Search for the cell housing the specified text and yield its [X, Y] center coordinate. 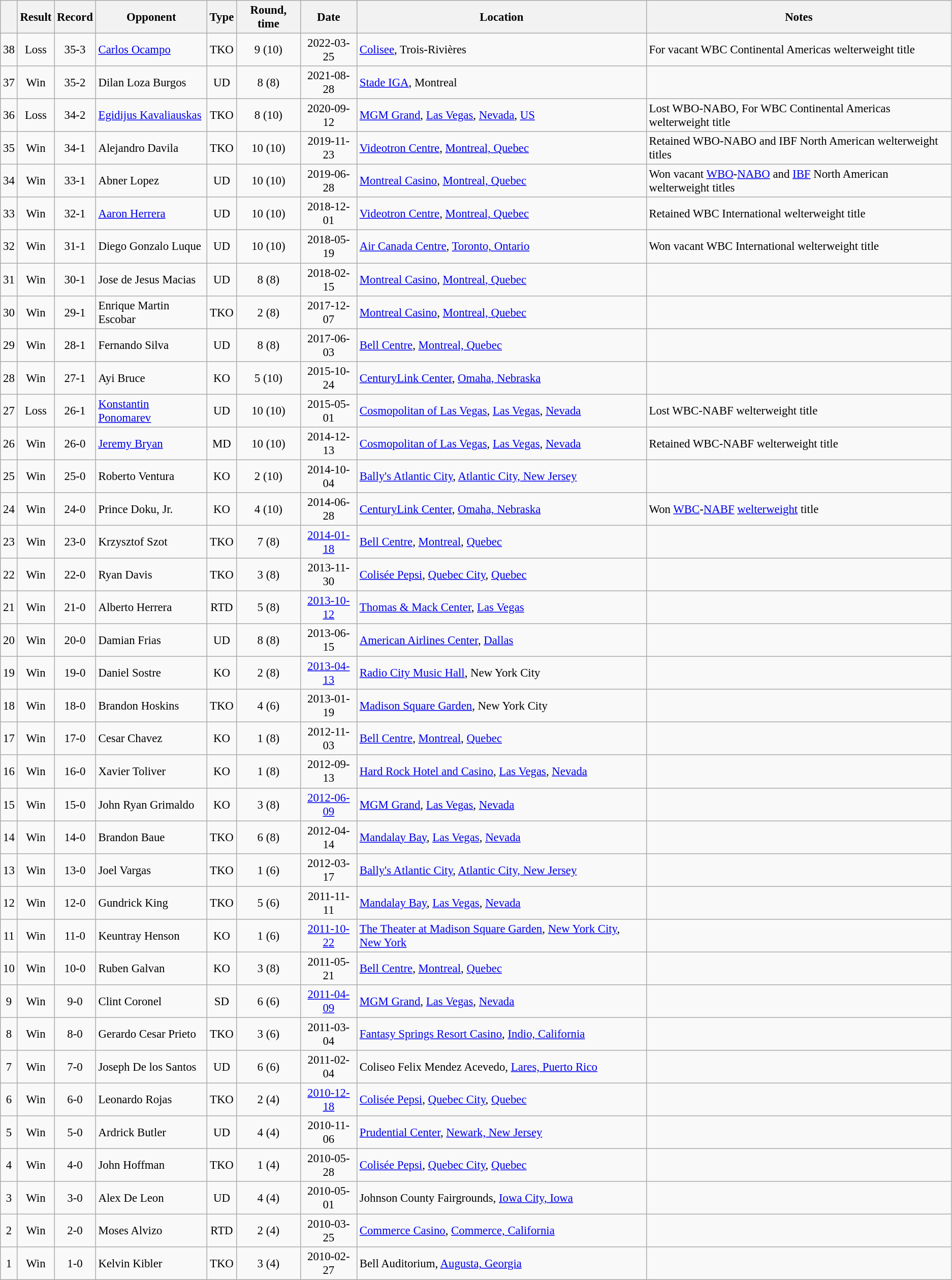
Ruben Galvan [151, 968]
26 [9, 444]
31-1 [75, 247]
Ryan Davis [151, 575]
2012-06-09 [328, 805]
Prudential Center, Newark, New Jersey [501, 1133]
2 [9, 1231]
37 [9, 82]
Xavier Toliver [151, 772]
9 [9, 1002]
Prince Doku, Jr. [151, 509]
2020-09-12 [328, 116]
Gerardo Cesar Prieto [151, 1034]
38 [9, 50]
1 (4) [269, 1165]
8 (10) [269, 116]
2015-05-01 [328, 410]
12 [9, 903]
Konstantin Ponomarev [151, 410]
2011-04-09 [328, 1002]
13 [9, 870]
11-0 [75, 936]
4 (10) [269, 509]
2021-08-28 [328, 82]
16 [9, 772]
Alberto Herrera [151, 607]
5 (8) [269, 607]
2010-11-06 [328, 1133]
2010-05-28 [328, 1165]
Air Canada Centre, Toronto, Ontario [501, 247]
Fernando Silva [151, 345]
7-0 [75, 1067]
Won vacant WBO-NABO and IBF North American welterweight titles [799, 181]
26-0 [75, 444]
24-0 [75, 509]
SD [221, 1002]
Ayi Bruce [151, 378]
MD [221, 444]
14 [9, 837]
26-1 [75, 410]
Madison Square Garden, New York City [501, 706]
Keuntray Henson [151, 936]
Ardrick Butler [151, 1133]
11 [9, 936]
Brandon Baue [151, 837]
2015-10-24 [328, 378]
5 (6) [269, 903]
Daniel Sostre [151, 674]
19 [9, 674]
33 [9, 213]
28 [9, 378]
Notes [799, 17]
For vacant WBC Continental Americas welterweight title [799, 50]
9-0 [75, 1002]
Opponent [151, 17]
34 [9, 181]
31 [9, 279]
6-0 [75, 1100]
Date [328, 17]
2022-03-25 [328, 50]
3-0 [75, 1198]
34-1 [75, 148]
8-0 [75, 1034]
Stade IGA, Montreal [501, 82]
2013-01-19 [328, 706]
4 (6) [269, 706]
Roberto Ventura [151, 476]
Fantasy Springs Resort Casino, Indio, California [501, 1034]
2013-10-12 [328, 607]
Carlos Ocampo [151, 50]
2018-02-15 [328, 279]
2011-02-04 [328, 1067]
6 [9, 1100]
2012-11-03 [328, 739]
Dilan Loza Burgos [151, 82]
29-1 [75, 312]
Abner Lopez [151, 181]
9 (10) [269, 50]
32-1 [75, 213]
30-1 [75, 279]
American Airlines Center, Dallas [501, 640]
Retained WBC-NABF welterweight title [799, 444]
MGM Grand, Las Vegas, Nevada, US [501, 116]
2014-10-04 [328, 476]
2019-11-23 [328, 148]
2013-06-15 [328, 640]
4 [9, 1165]
22 [9, 575]
34-2 [75, 116]
30 [9, 312]
2017-06-03 [328, 345]
Clint Coronel [151, 1002]
Location [501, 17]
Leonardo Rojas [151, 1100]
23 [9, 541]
Colisee, Trois-Rivières [501, 50]
18 [9, 706]
27-1 [75, 378]
19-0 [75, 674]
2012-04-14 [328, 837]
Retained WBC International welterweight title [799, 213]
John Hoffman [151, 1165]
10-0 [75, 968]
2 (10) [269, 476]
15-0 [75, 805]
20 [9, 640]
2018-05-19 [328, 247]
3 (6) [269, 1034]
Result [36, 17]
Joel Vargas [151, 870]
23-0 [75, 541]
5-0 [75, 1133]
35-3 [75, 50]
2011-10-22 [328, 936]
4-0 [75, 1165]
7 [9, 1067]
28-1 [75, 345]
14-0 [75, 837]
Won vacant WBC International welterweight title [799, 247]
25 [9, 476]
2014-06-28 [328, 509]
5 (10) [269, 378]
2012-09-13 [328, 772]
2013-11-30 [328, 575]
2010-12-18 [328, 1100]
Coliseo Felix Mendez Acevedo, Lares, Puerto Rico [501, 1067]
Brandon Hoskins [151, 706]
Johnson County Fairgrounds, Iowa City, Iowa [501, 1198]
2017-12-07 [328, 312]
Damian Frias [151, 640]
2019-06-28 [328, 181]
25-0 [75, 476]
15 [9, 805]
Alex De Leon [151, 1198]
21-0 [75, 607]
Hard Rock Hotel and Casino, Las Vegas, Nevada [501, 772]
Diego Gonzalo Luque [151, 247]
2018-12-01 [328, 213]
5 [9, 1133]
27 [9, 410]
16-0 [75, 772]
Gundrick King [151, 903]
17 [9, 739]
2012-03-17 [328, 870]
13-0 [75, 870]
2011-03-04 [328, 1034]
2011-05-21 [328, 968]
2014-12-13 [328, 444]
24 [9, 509]
Joseph De los Santos [151, 1067]
The Theater at Madison Square Garden, New York City, New York [501, 936]
8 [9, 1034]
Lost WBC-NABF welterweight title [799, 410]
Won WBC-NABF welterweight title [799, 509]
36 [9, 116]
2013-04-13 [328, 674]
6 (8) [269, 837]
Thomas & Mack Center, Las Vegas [501, 607]
2011-11-11 [328, 903]
33-1 [75, 181]
20-0 [75, 640]
Egidijus Kavaliauskas [151, 116]
Type [221, 17]
John Ryan Grimaldo [151, 805]
Enrique Martin Escobar [151, 312]
Retained WBO-NABO and IBF North American welterweight titles [799, 148]
2010-03-25 [328, 1231]
2010-05-01 [328, 1198]
10 [9, 968]
Lost WBO-NABO, For WBC Continental Americas welterweight title [799, 116]
Cesar Chavez [151, 739]
Krzysztof Szot [151, 541]
Jeremy Bryan [151, 444]
22-0 [75, 575]
2014-01-18 [328, 541]
35 [9, 148]
3 [9, 1198]
32 [9, 247]
Round, time [269, 17]
17-0 [75, 739]
Record [75, 17]
12-0 [75, 903]
21 [9, 607]
Alejandro Davila [151, 148]
18-0 [75, 706]
Moses Alvizo [151, 1231]
7 (8) [269, 541]
35-2 [75, 82]
29 [9, 345]
Jose de Jesus Macias [151, 279]
2-0 [75, 1231]
Aaron Herrera [151, 213]
Radio City Music Hall, New York City [501, 674]
Commerce Casino, Commerce, California [501, 1231]
